Extract the [X, Y] coordinate from the center of the cell holding the provided text.  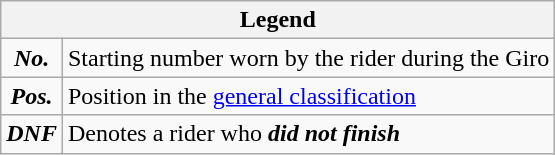
Legend [278, 20]
Starting number worn by the rider during the Giro [308, 58]
DNF [32, 134]
Position in the general classification [308, 96]
No. [32, 58]
Pos. [32, 96]
Denotes a rider who did not finish [308, 134]
